Detect which cell encompasses the target text, then output its (x, y) center coordinate. 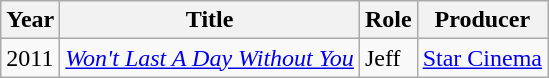
Won't Last A Day Without You (210, 58)
Star Cinema (482, 58)
Title (210, 20)
Jeff (388, 58)
Producer (482, 20)
Role (388, 20)
2011 (30, 58)
Year (30, 20)
